Capture the cell that displays the provided text and extract its [x, y] central coordinate. 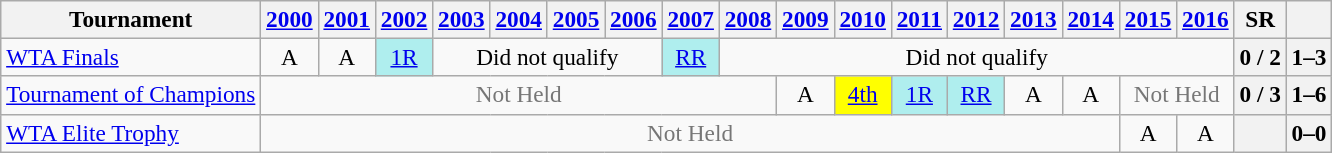
1–6 [1309, 95]
WTA Elite Trophy [131, 133]
2013 [1034, 19]
2007 [690, 19]
2016 [1206, 19]
2010 [862, 19]
Tournament of Champions [131, 95]
2008 [748, 19]
2003 [462, 19]
1–3 [1309, 57]
2004 [518, 19]
WTA Finals [131, 57]
2014 [1090, 19]
0 / 2 [1260, 57]
2015 [1148, 19]
2011 [919, 19]
4th [862, 95]
0 / 3 [1260, 95]
2012 [976, 19]
2001 [346, 19]
SR [1260, 19]
2005 [576, 19]
2000 [290, 19]
0–0 [1309, 133]
Tournament [131, 19]
2006 [634, 19]
2009 [806, 19]
2002 [404, 19]
